Locate the cell with the specified text and output its [x, y] center coordinate. 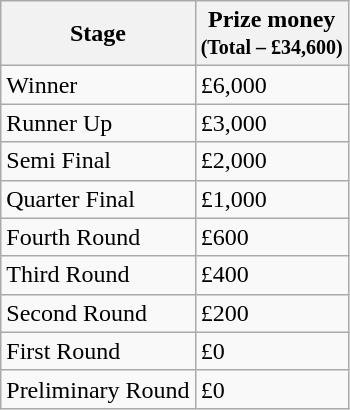
Fourth Round [98, 237]
£1,000 [272, 199]
Third Round [98, 275]
First Round [98, 351]
Second Round [98, 313]
Quarter Final [98, 199]
Preliminary Round [98, 389]
Stage [98, 34]
£2,000 [272, 161]
£6,000 [272, 85]
Runner Up [98, 123]
Prize money(Total – £34,600) [272, 34]
£600 [272, 237]
£400 [272, 275]
Winner [98, 85]
£200 [272, 313]
£3,000 [272, 123]
Semi Final [98, 161]
